Detect which cell encompasses the target text, then output its (x, y) center coordinate. 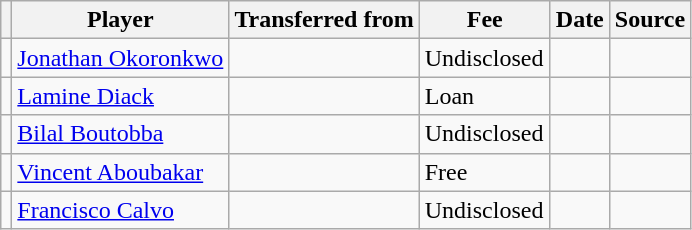
Source (650, 20)
Fee (484, 20)
Vincent Aboubakar (120, 172)
Transferred from (324, 20)
Player (120, 20)
Loan (484, 96)
Bilal Boutobba (120, 134)
Jonathan Okoronkwo (120, 58)
Lamine Diack (120, 96)
Francisco Calvo (120, 210)
Date (580, 20)
Free (484, 172)
